Detect which cell encompasses the target text, then output its [X, Y] center coordinate. 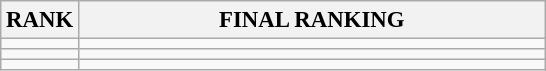
RANK [40, 20]
FINAL RANKING [312, 20]
